Output the [X, Y] coordinate of the center of the cell containing the given text.  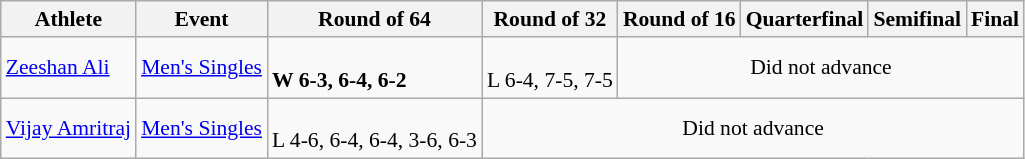
L 4-6, 6-4, 6-4, 3-6, 6-3 [374, 128]
Semifinal [917, 19]
Event [202, 19]
Athlete [68, 19]
Quarterfinal [805, 19]
Vijay Amritraj [68, 128]
Round of 32 [550, 19]
Final [995, 19]
Round of 16 [680, 19]
W 6-3, 6-4, 6-2 [374, 68]
L 6-4, 7-5, 7-5 [550, 68]
Zeeshan Ali [68, 68]
Round of 64 [374, 19]
